From the cell containing the given text, extract its center point as [x, y] coordinate. 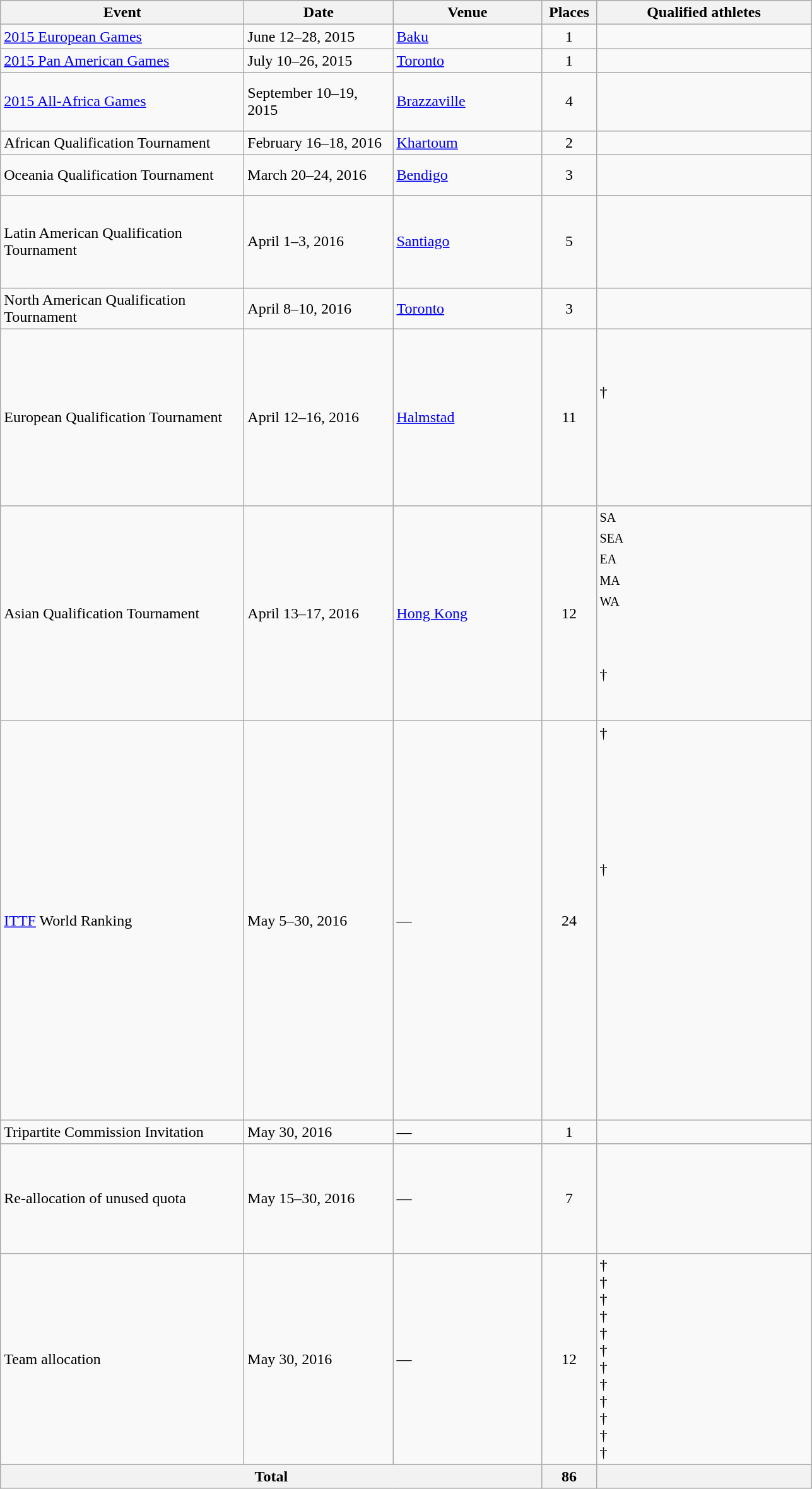
Brazzaville [468, 102]
April 8–10, 2016 [319, 308]
†††††††††††† [704, 1359]
86 [569, 1476]
Khartoum [468, 143]
† [704, 418]
Re-allocation of unused quota [122, 1199]
April 1–3, 2016 [319, 242]
Total [271, 1476]
Bendigo [468, 175]
Team allocation [122, 1359]
Places [569, 13]
11 [569, 418]
July 10–26, 2015 [319, 61]
June 12–28, 2015 [319, 37]
Baku [468, 37]
February 16–18, 2016 [319, 143]
Date [319, 13]
Santiago [468, 242]
Venue [468, 13]
5 [569, 242]
4 [569, 102]
April 13–17, 2016 [319, 613]
European Qualification Tournament [122, 418]
24 [569, 921]
SASEAEAMAWA† [704, 613]
ITTF World Ranking [122, 921]
Event [122, 13]
May 15–30, 2016 [319, 1199]
May 5–30, 2016 [319, 921]
Halmstad [468, 418]
2015 All-Africa Games [122, 102]
Qualified athletes [704, 13]
September 10–19, 2015 [319, 102]
Latin American Qualification Tournament [122, 242]
Oceania Qualification Tournament [122, 175]
2015 European Games [122, 37]
African Qualification Tournament [122, 143]
2 [569, 143]
7 [569, 1199]
Tripartite Commission Invitation [122, 1132]
†† [704, 921]
Asian Qualification Tournament [122, 613]
2015 Pan American Games [122, 61]
North American Qualification Tournament [122, 308]
March 20–24, 2016 [319, 175]
Hong Kong [468, 613]
April 12–16, 2016 [319, 418]
